From the cell containing the given text, extract its center point as (x, y) coordinate. 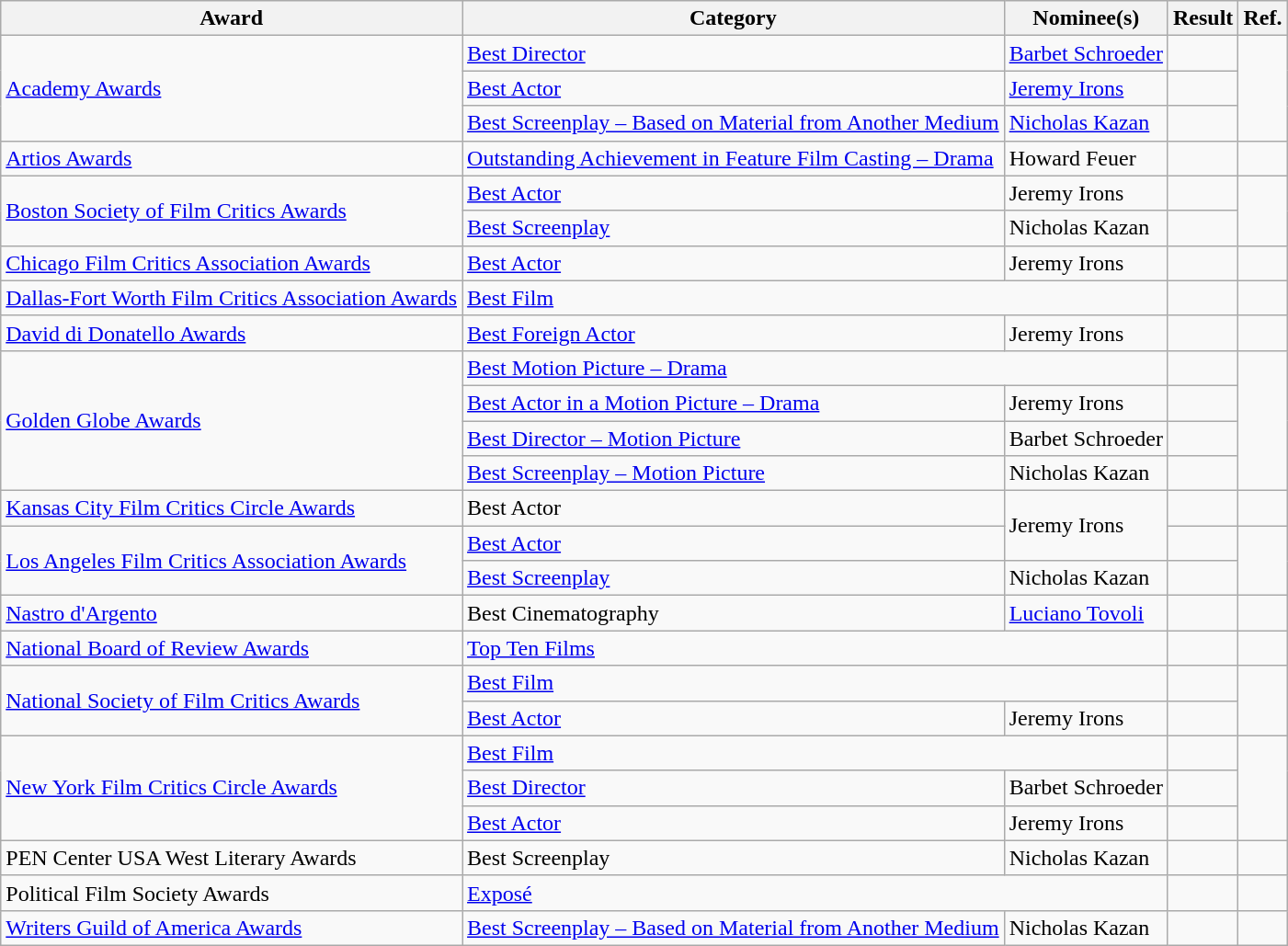
Top Ten Films (815, 648)
Nominee(s) (1086, 18)
PEN Center USA West Literary Awards (232, 858)
Award (232, 18)
Best Motion Picture – Drama (815, 368)
Result (1203, 18)
Chicago Film Critics Association Awards (232, 263)
Los Angeles Film Critics Association Awards (232, 561)
Kansas City Film Critics Circle Awards (232, 508)
Golden Globe Awards (232, 420)
National Society of Film Critics Awards (232, 701)
Dallas-Fort Worth Film Critics Association Awards (232, 298)
Best Screenplay – Motion Picture (734, 473)
Political Film Society Awards (232, 893)
Writers Guild of America Awards (232, 928)
Best Director – Motion Picture (734, 439)
Luciano Tovoli (1086, 613)
Academy Awards (232, 88)
Category (734, 18)
Howard Feuer (1086, 158)
Boston Society of Film Critics Awards (232, 211)
New York Film Critics Circle Awards (232, 788)
Artios Awards (232, 158)
Ref. (1263, 18)
David di Donatello Awards (232, 333)
Best Cinematography (734, 613)
National Board of Review Awards (232, 648)
Exposé (815, 893)
Best Actor in a Motion Picture – Drama (734, 403)
Outstanding Achievement in Feature Film Casting – Drama (734, 158)
Best Foreign Actor (734, 333)
Nastro d'Argento (232, 613)
